Provide the (x, y) coordinate of the cell's center where the given text is located.  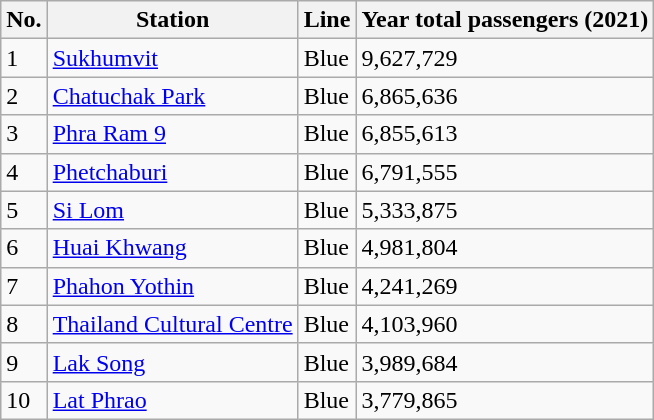
4,103,960 (505, 324)
6,791,555 (505, 172)
8 (24, 324)
Line (327, 20)
9,627,729 (505, 58)
Si Lom (172, 210)
2 (24, 96)
Phahon Yothin (172, 286)
3,989,684 (505, 362)
6,855,613 (505, 134)
Chatuchak Park (172, 96)
Thailand Cultural Centre (172, 324)
6,865,636 (505, 96)
3 (24, 134)
Lat Phrao (172, 400)
3,779,865 (505, 400)
4,981,804 (505, 248)
4,241,269 (505, 286)
Station (172, 20)
5,333,875 (505, 210)
5 (24, 210)
4 (24, 172)
1 (24, 58)
Year total passengers (2021) (505, 20)
10 (24, 400)
No. (24, 20)
9 (24, 362)
7 (24, 286)
Huai Khwang (172, 248)
Phetchaburi (172, 172)
Sukhumvit (172, 58)
6 (24, 248)
Lak Song (172, 362)
Phra Ram 9 (172, 134)
